Return the [x, y] coordinate for the center point of the cell that contains the specified text.  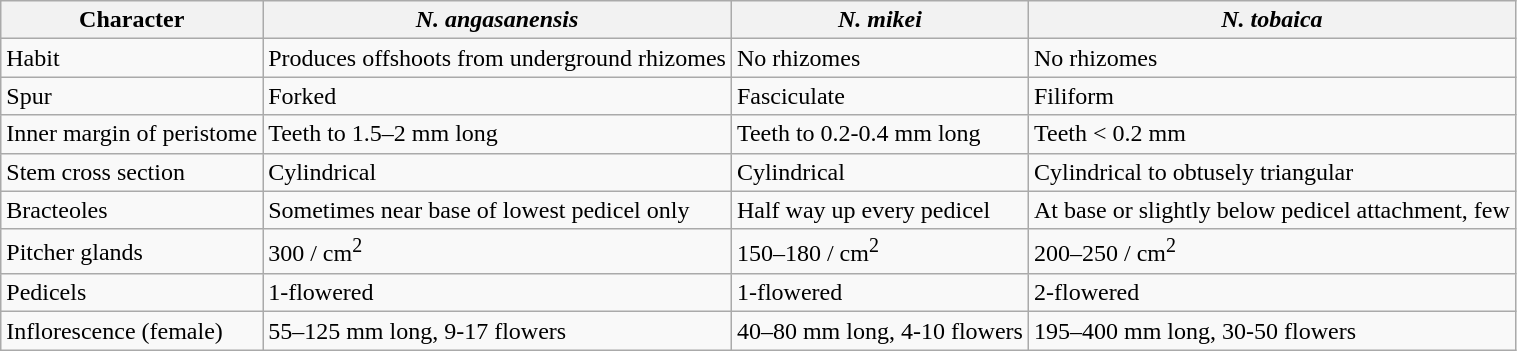
Filiform [1272, 96]
Fasciculate [880, 96]
2-flowered [1272, 293]
Stem cross section [132, 172]
At base or slightly below pedicel attachment, few [1272, 210]
200–250 / cm2 [1272, 252]
Pitcher glands [132, 252]
55–125 mm long, 9-17 flowers [498, 331]
40–80 mm long, 4-10 flowers [880, 331]
Inner margin of peristome [132, 134]
Bracteoles [132, 210]
Habit [132, 58]
195–400 mm long, 30-50 flowers [1272, 331]
Inflorescence (female) [132, 331]
N. tobaica [1272, 20]
N. mikei [880, 20]
300 / cm2 [498, 252]
Pedicels [132, 293]
N. angasanensis [498, 20]
150–180 / cm2 [880, 252]
Teeth < 0.2 mm [1272, 134]
Cylindrical to obtusely triangular [1272, 172]
Half way up every pedicel [880, 210]
Forked [498, 96]
Teeth to 1.5–2 mm long [498, 134]
Sometimes near base of lowest pedicel only [498, 210]
Produces offshoots from underground rhizomes [498, 58]
Spur [132, 96]
Character [132, 20]
Teeth to 0.2-0.4 mm long [880, 134]
